Identify which cell holds the provided text, then report its [X, Y] central coordinate. 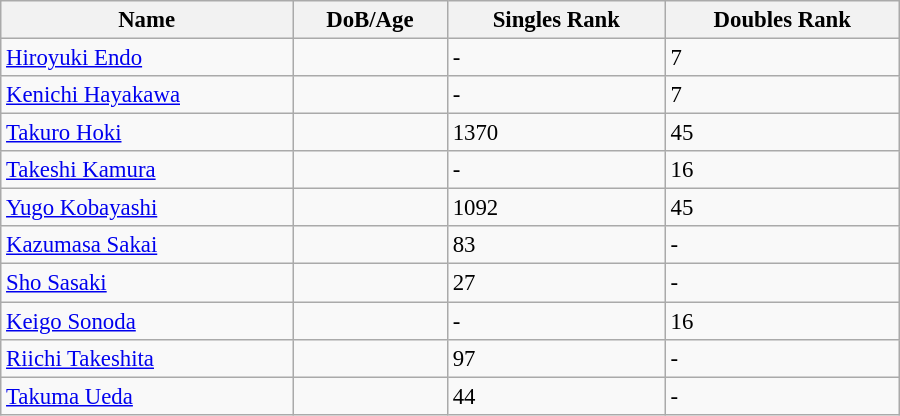
Hiroyuki Endo [147, 58]
Sho Sasaki [147, 283]
Takuma Ueda [147, 396]
Kazumasa Sakai [147, 245]
1092 [556, 208]
27 [556, 283]
DoB/Age [370, 20]
Singles Rank [556, 20]
Name [147, 20]
Riichi Takeshita [147, 358]
Keigo Sonoda [147, 321]
44 [556, 396]
83 [556, 245]
97 [556, 358]
Doubles Rank [782, 20]
Takuro Hoki [147, 133]
Takeshi Kamura [147, 170]
Kenichi Hayakawa [147, 95]
1370 [556, 133]
Yugo Kobayashi [147, 208]
